Determine the (x, y) coordinate at the center of the cell enclosing the given text.  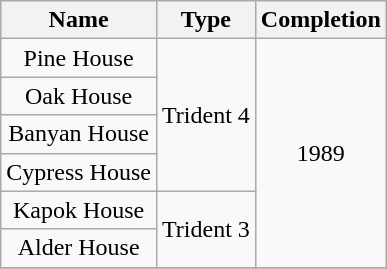
Oak House (79, 96)
Trident 3 (206, 229)
Cypress House (79, 172)
Pine House (79, 58)
Alder House (79, 248)
Kapok House (79, 210)
Name (79, 20)
Type (206, 20)
Trident 4 (206, 115)
Banyan House (79, 134)
1989 (320, 153)
Completion (320, 20)
